Capture the cell that displays the provided text and extract its (X, Y) central coordinate. 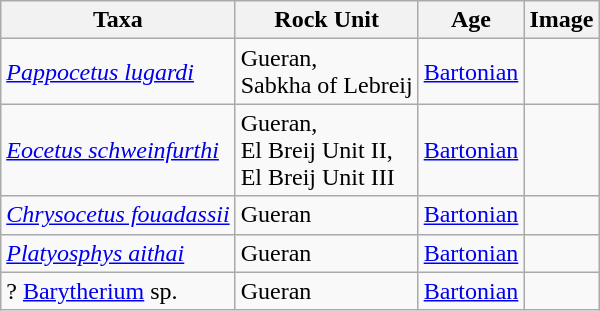
? Barytherium sp. (118, 291)
Gueran,El Breij Unit II,El Breij Unit III (326, 150)
Taxa (118, 20)
Pappocetus lugardi (118, 72)
Gueran,Sabkha of Lebreij (326, 72)
Chrysocetus fouadassii (118, 215)
Age (471, 20)
Image (562, 20)
Eocetus schweinfurthi (118, 150)
Rock Unit (326, 20)
Platyosphys aithai (118, 253)
